Locate the cell with the specified text and output its [x, y] center coordinate. 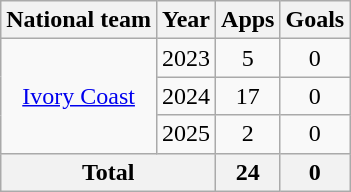
17 [248, 96]
Apps [248, 20]
National team [79, 20]
2 [248, 134]
2023 [186, 58]
Goals [315, 20]
5 [248, 58]
24 [248, 172]
2025 [186, 134]
Total [108, 172]
Year [186, 20]
2024 [186, 96]
Ivory Coast [79, 96]
